Return (X, Y) of the center of cell containing provided text 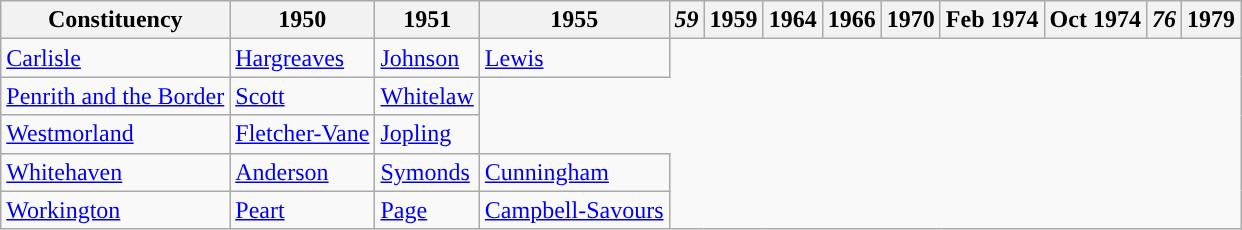
1950 (302, 20)
1955 (574, 20)
Symonds (427, 172)
59 (686, 20)
1970 (910, 20)
Hargreaves (302, 58)
Jopling (427, 134)
1964 (792, 20)
Scott (302, 96)
Whitelaw (427, 96)
Constituency (116, 20)
1979 (1212, 20)
Anderson (302, 172)
Cunningham (574, 172)
76 (1164, 20)
Campbell-Savours (574, 210)
Westmorland (116, 134)
Workington (116, 210)
Johnson (427, 58)
1966 (852, 20)
Carlisle (116, 58)
Lewis (574, 58)
Page (427, 210)
Penrith and the Border (116, 96)
Whitehaven (116, 172)
Fletcher-Vane (302, 134)
1951 (427, 20)
Feb 1974 (992, 20)
Peart (302, 210)
Oct 1974 (1095, 20)
1959 (734, 20)
